Extract the [x, y] coordinate from the center of the cell holding the provided text.  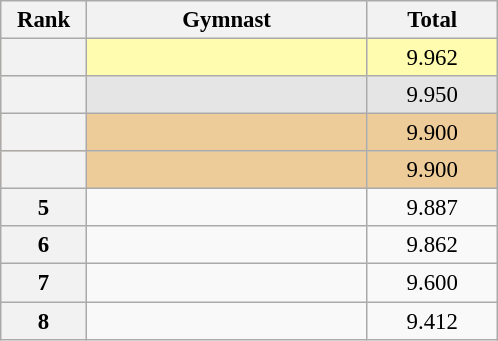
6 [44, 245]
7 [44, 283]
8 [44, 321]
Total [432, 20]
9.600 [432, 283]
9.887 [432, 208]
Rank [44, 20]
9.962 [432, 58]
5 [44, 208]
Gymnast [226, 20]
9.412 [432, 321]
9.950 [432, 95]
9.862 [432, 245]
